Output the [x, y] coordinate of the center of the cell containing the given text.  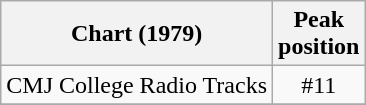
Chart (1979) [137, 34]
CMJ College Radio Tracks [137, 85]
#11 [319, 85]
Peakposition [319, 34]
